Find where the given text appears and provide that cell's center as [X, Y] coordinate. 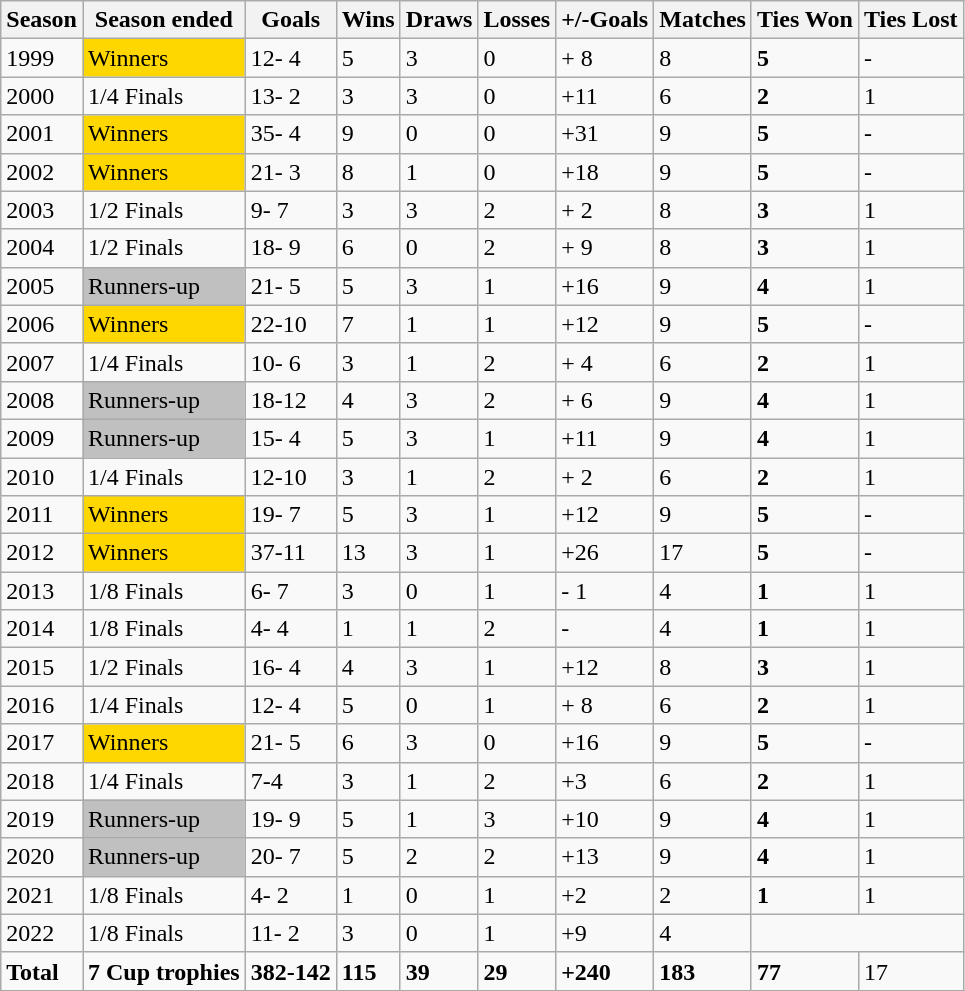
2002 [42, 172]
2003 [42, 210]
2021 [42, 895]
39 [439, 971]
2000 [42, 96]
29 [517, 971]
7 Cup trophies [164, 971]
Season ended [164, 20]
2007 [42, 362]
2012 [42, 553]
13- 2 [290, 96]
18-12 [290, 400]
9- 7 [290, 210]
37-11 [290, 553]
77 [804, 971]
Ties Won [804, 20]
2008 [42, 400]
35- 4 [290, 134]
2001 [42, 134]
Total [42, 971]
+2 [605, 895]
+31 [605, 134]
2016 [42, 705]
2019 [42, 819]
Draws [439, 20]
2005 [42, 286]
Wins [368, 20]
12-10 [290, 477]
+ 6 [605, 400]
19- 9 [290, 819]
20- 7 [290, 857]
4- 4 [290, 629]
Ties Lost [910, 20]
4- 2 [290, 895]
7 [368, 324]
2022 [42, 933]
1999 [42, 58]
Goals [290, 20]
19- 7 [290, 515]
- 1 [605, 591]
2013 [42, 591]
2011 [42, 515]
+10 [605, 819]
2017 [42, 743]
+18 [605, 172]
+9 [605, 933]
+ 4 [605, 362]
16- 4 [290, 667]
2006 [42, 324]
382-142 [290, 971]
2009 [42, 438]
11- 2 [290, 933]
2014 [42, 629]
21- 3 [290, 172]
+ 9 [605, 248]
6- 7 [290, 591]
115 [368, 971]
Matches [703, 20]
2004 [42, 248]
2010 [42, 477]
7-4 [290, 781]
18- 9 [290, 248]
2018 [42, 781]
2020 [42, 857]
2015 [42, 667]
183 [703, 971]
Season [42, 20]
13 [368, 553]
10- 6 [290, 362]
+3 [605, 781]
+26 [605, 553]
Losses [517, 20]
+240 [605, 971]
+13 [605, 857]
+/-Goals [605, 20]
15- 4 [290, 438]
22-10 [290, 324]
